From the cell containing the given text, extract its center point as (X, Y) coordinate. 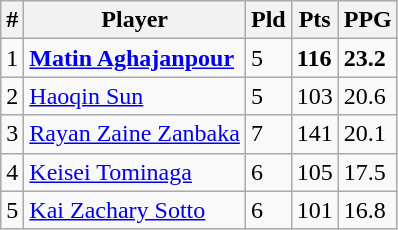
3 (12, 134)
Keisei Tominaga (135, 172)
103 (314, 96)
16.8 (368, 210)
Rayan Zaine Zanbaka (135, 134)
1 (12, 58)
17.5 (368, 172)
Kai Zachary Sotto (135, 210)
Matin Aghajanpour (135, 58)
23.2 (368, 58)
Haoqin Sun (135, 96)
20.1 (368, 134)
4 (12, 172)
141 (314, 134)
105 (314, 172)
116 (314, 58)
2 (12, 96)
PPG (368, 20)
7 (268, 134)
20.6 (368, 96)
Pld (268, 20)
Pts (314, 20)
101 (314, 210)
# (12, 20)
Player (135, 20)
